Find where the given text appears and provide that cell's center as [x, y] coordinate. 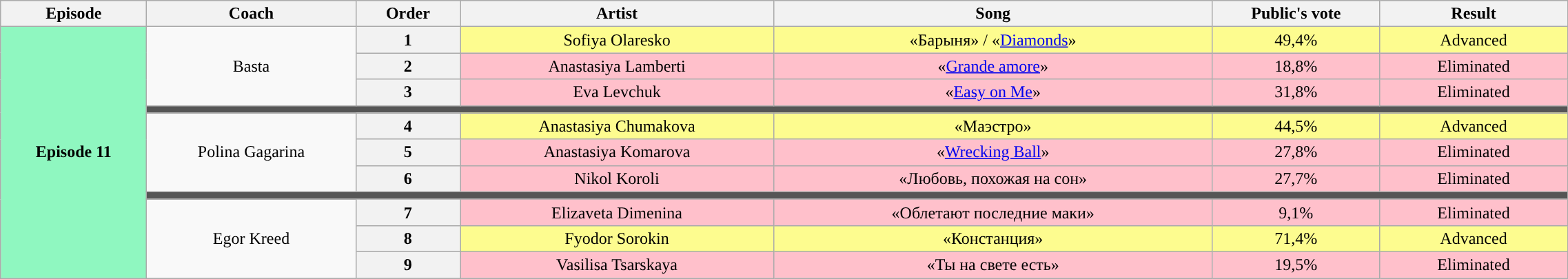
5 [408, 152]
Egor Kreed [251, 238]
«Grande amore» [992, 66]
Nikol Koroli [618, 178]
«Барыня» / «Diamonds» [992, 40]
31,8% [1296, 92]
«Ты на свете есть» [992, 265]
18,8% [1296, 66]
«Wrecking Ball» [992, 152]
Artist [618, 14]
«Маэстро» [992, 126]
Fyodor Sorokin [618, 238]
Song [992, 14]
Eva Levchuk [618, 92]
3 [408, 92]
2 [408, 66]
27,8% [1296, 152]
«Любовь, похожая на сон» [992, 178]
Episode [74, 14]
Public's vote [1296, 14]
8 [408, 238]
Vasilisa Tsarskaya [618, 265]
49,4% [1296, 40]
«Констанция» [992, 238]
«Easy on Me» [992, 92]
Anastasiya Lamberti [618, 66]
Anastasiya Komarova [618, 152]
Result [1474, 14]
Episode 11 [74, 153]
19,5% [1296, 265]
«Облетают последние маки» [992, 212]
Sofiya Olaresko [618, 40]
71,4% [1296, 238]
7 [408, 212]
44,5% [1296, 126]
Elizaveta Dimenina [618, 212]
Coach [251, 14]
6 [408, 178]
9,1% [1296, 212]
Anastasiya Chumakova [618, 126]
4 [408, 126]
Order [408, 14]
27,7% [1296, 178]
Polina Gagarina [251, 152]
9 [408, 265]
1 [408, 40]
Basta [251, 66]
